Find where the given text appears and provide that cell's center as [X, Y] coordinate. 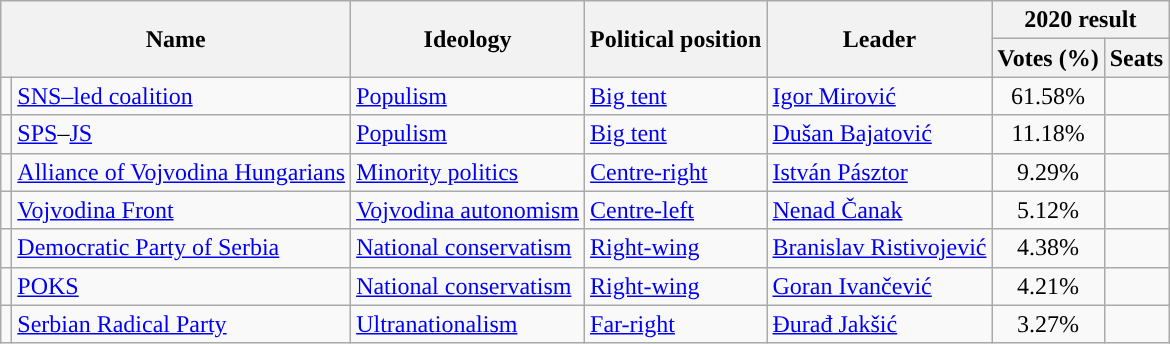
2020 result [1080, 20]
Centre-right [676, 172]
Political position [676, 39]
4.21% [1048, 286]
Seats [1136, 58]
Vojvodina Front [182, 210]
Dušan Bajatović [880, 134]
Igor Mirović [880, 96]
István Pásztor [880, 172]
Leader [880, 39]
61.58% [1048, 96]
Đurađ Jakšić [880, 324]
Democratic Party of Serbia [182, 248]
Goran Ivančević [880, 286]
Branislav Ristivojević [880, 248]
11.18% [1048, 134]
4.38% [1048, 248]
Ultranationalism [468, 324]
Alliance of Vojvodina Hungarians [182, 172]
9.29% [1048, 172]
Nenad Čanak [880, 210]
Centre-left [676, 210]
Vojvodina autonomism [468, 210]
Name [176, 39]
Serbian Radical Party [182, 324]
5.12% [1048, 210]
POKS [182, 286]
Votes (%) [1048, 58]
Far-right [676, 324]
Ideology [468, 39]
Minority politics [468, 172]
SPS–JS [182, 134]
3.27% [1048, 324]
SNS–led coalition [182, 96]
